Determine the [x, y] coordinate at the center of the cell enclosing the given text.  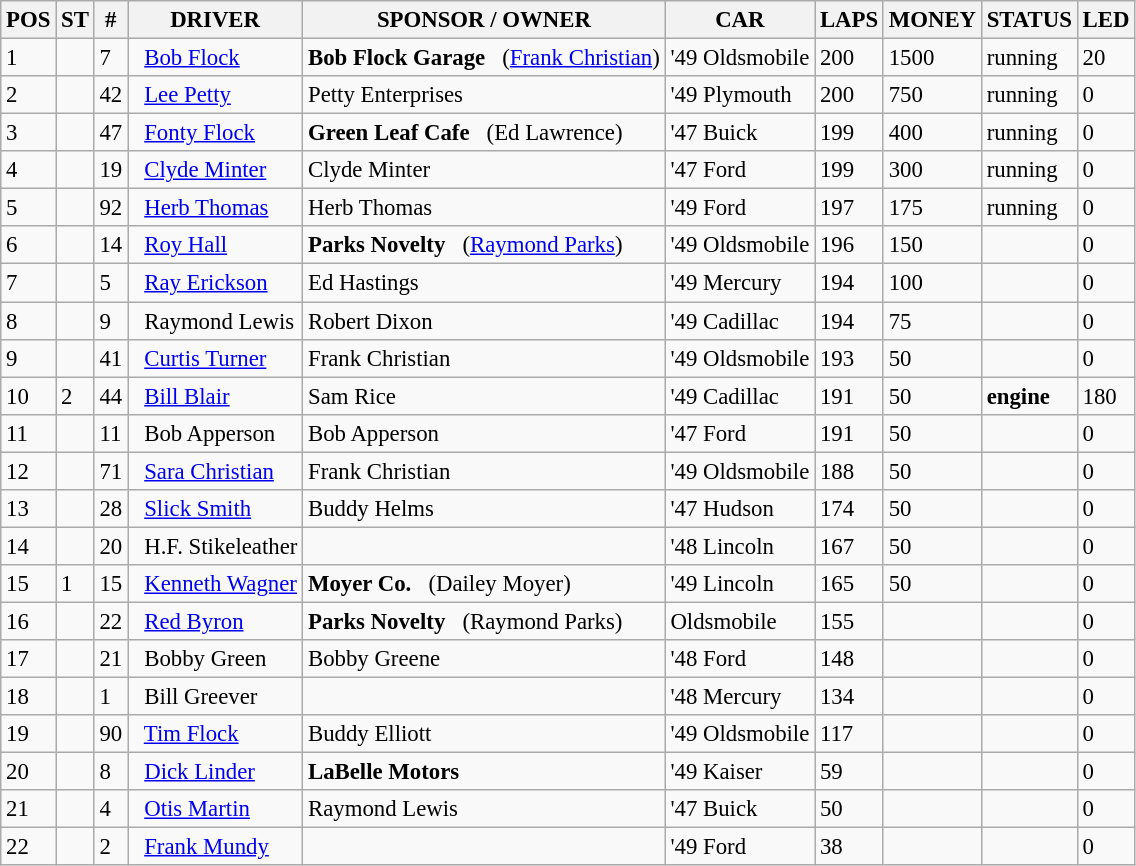
DRIVER [216, 20]
44 [110, 396]
75 [932, 321]
Bob Flock Garage (Frank Christian) [484, 58]
10 [28, 396]
197 [850, 208]
Roy Hall [216, 245]
MONEY [932, 20]
Buddy Helms [484, 509]
Sam Rice [484, 396]
Curtis Turner [216, 358]
92 [110, 208]
3 [28, 133]
400 [932, 133]
Otis Martin [216, 809]
38 [850, 847]
# [110, 20]
Bobby Green [216, 659]
engine [1029, 396]
LED [1106, 20]
90 [110, 734]
Slick Smith [216, 509]
13 [28, 509]
Green Leaf Cafe (Ed Lawrence) [484, 133]
750 [932, 95]
117 [850, 734]
71 [110, 471]
STATUS [1029, 20]
134 [850, 697]
174 [850, 509]
Kenneth Wagner [216, 584]
28 [110, 509]
CAR [740, 20]
Buddy Elliott [484, 734]
Bobby Greene [484, 659]
100 [932, 283]
Fonty Flock [216, 133]
'47 Hudson [740, 509]
300 [932, 170]
'48 Ford [740, 659]
196 [850, 245]
59 [850, 772]
41 [110, 358]
Ed Hastings [484, 283]
ST [75, 20]
16 [28, 621]
Oldsmobile [740, 621]
LaBelle Motors [484, 772]
193 [850, 358]
42 [110, 95]
Bob Flock [216, 58]
Frank Mundy [216, 847]
Lee Petty [216, 95]
180 [1106, 396]
17 [28, 659]
Sara Christian [216, 471]
SPONSOR / OWNER [484, 20]
167 [850, 546]
12 [28, 471]
175 [932, 208]
'49 Lincoln [740, 584]
Red Byron [216, 621]
Petty Enterprises [484, 95]
Bill Blair [216, 396]
47 [110, 133]
'48 Lincoln [740, 546]
1500 [932, 58]
Moyer Co. (Dailey Moyer) [484, 584]
150 [932, 245]
Robert Dixon [484, 321]
'49 Kaiser [740, 772]
Tim Flock [216, 734]
'49 Plymouth [740, 95]
148 [850, 659]
6 [28, 245]
LAPS [850, 20]
Dick Linder [216, 772]
155 [850, 621]
H.F. Stikeleather [216, 546]
165 [850, 584]
Ray Erickson [216, 283]
'49 Mercury [740, 283]
Bill Greever [216, 697]
18 [28, 697]
POS [28, 20]
'48 Mercury [740, 697]
188 [850, 471]
